Extract the (X, Y) coordinate from the center of the cell holding the provided text.  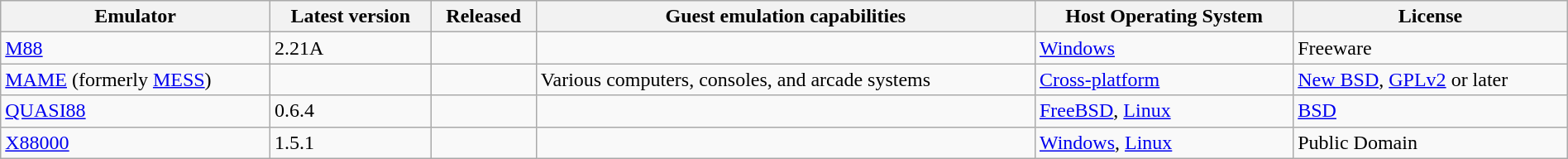
QUASI88 (136, 111)
X88000 (136, 142)
FreeBSD, Linux (1164, 111)
Emulator (136, 17)
New BSD, GPLv2 or later (1431, 79)
BSD (1431, 111)
Freeware (1431, 48)
1.5.1 (351, 142)
Host Operating System (1164, 17)
Latest version (351, 17)
M88 (136, 48)
Released (483, 17)
MAME (formerly MESS) (136, 79)
Guest emulation capabilities (786, 17)
Windows (1164, 48)
Windows, Linux (1164, 142)
2.21A (351, 48)
Various computers, consoles, and arcade systems (786, 79)
Cross-platform (1164, 79)
License (1431, 17)
0.6.4 (351, 111)
Public Domain (1431, 142)
